Detect which cell encompasses the target text, then output its [X, Y] center coordinate. 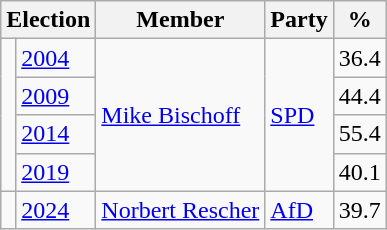
2014 [56, 134]
2004 [56, 58]
2019 [56, 172]
Norbert Rescher [180, 210]
55.4 [360, 134]
Party [299, 20]
2024 [56, 210]
40.1 [360, 172]
2009 [56, 96]
44.4 [360, 96]
AfD [299, 210]
39.7 [360, 210]
36.4 [360, 58]
% [360, 20]
Member [180, 20]
Election [48, 20]
Mike Bischoff [180, 115]
SPD [299, 115]
